Capture the cell that displays the provided text and extract its [X, Y] central coordinate. 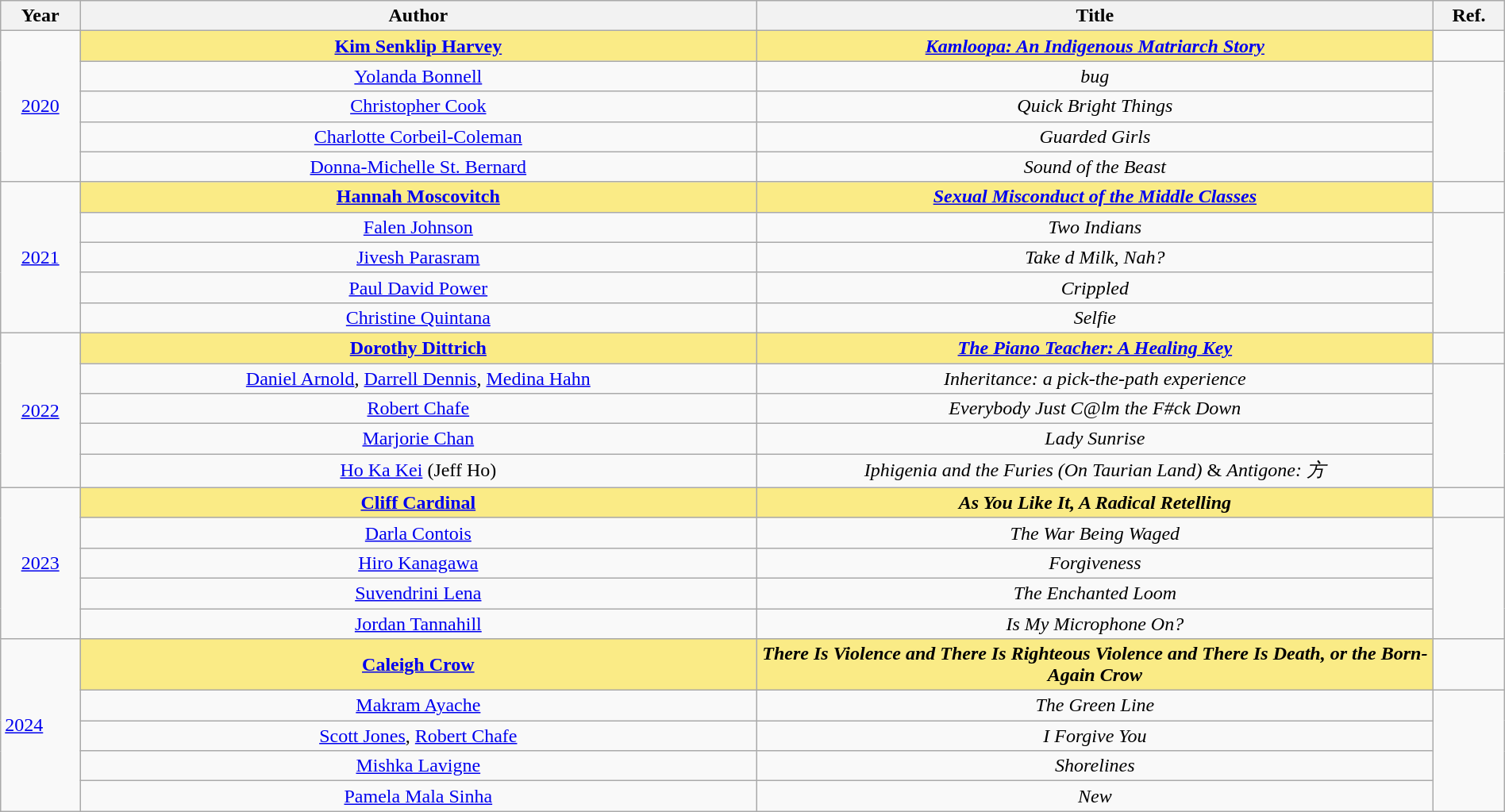
Everybody Just C@lm the F#ck Down [1095, 409]
There Is Violence and There Is Righteous Violence and There Is Death, or the Born-Again Crow [1095, 665]
Shorelines [1095, 766]
Darla Contois [419, 533]
New [1095, 796]
2020 [40, 106]
bug [1095, 76]
Daniel Arnold, Darrell Dennis, Medina Hahn [419, 379]
Title [1095, 16]
Donna-Michelle St. Bernard [419, 167]
As You Like It, A Radical Retelling [1095, 502]
Pamela Mala Sinha [419, 796]
Selfie [1095, 317]
The Piano Teacher: A Healing Key [1095, 348]
Scott Jones, Robert Chafe [419, 736]
Is My Microphone On? [1095, 623]
Christopher Cook [419, 106]
Take d Milk, Nah? [1095, 257]
Makram Ayache [419, 706]
The Enchanted Loom [1095, 593]
Inheritance: a pick-the-path experience [1095, 379]
Iphigenia and the Furies (On Taurian Land) & Antigone: 方 [1095, 471]
Cliff Cardinal [419, 502]
Forgiveness [1095, 563]
Caleigh Crow [419, 665]
Yolanda Bonnell [419, 76]
Hiro Kanagawa [419, 563]
Charlotte Corbeil-Coleman [419, 137]
2022 [40, 410]
Author [419, 16]
Sound of the Beast [1095, 167]
Falen Johnson [419, 227]
Two Indians [1095, 227]
Christine Quintana [419, 317]
Paul David Power [419, 287]
Dorothy Dittrich [419, 348]
Guarded Girls [1095, 137]
Kim Senklip Harvey [419, 46]
Quick Bright Things [1095, 106]
Ho Ka Kei (Jeff Ho) [419, 471]
Year [40, 16]
Jivesh Parasram [419, 257]
I Forgive You [1095, 736]
Hannah Moscovitch [419, 197]
Suvendrini Lena [419, 593]
The Green Line [1095, 706]
Crippled [1095, 287]
The War Being Waged [1095, 533]
2024 [40, 725]
Mishka Lavigne [419, 766]
Sexual Misconduct of the Middle Classes [1095, 197]
Marjorie Chan [419, 439]
2021 [40, 257]
Kamloopa: An Indigenous Matriarch Story [1095, 46]
Lady Sunrise [1095, 439]
Jordan Tannahill [419, 623]
Ref. [1469, 16]
2023 [40, 563]
Robert Chafe [419, 409]
